Identify which cell holds the provided text, then report its [X, Y] central coordinate. 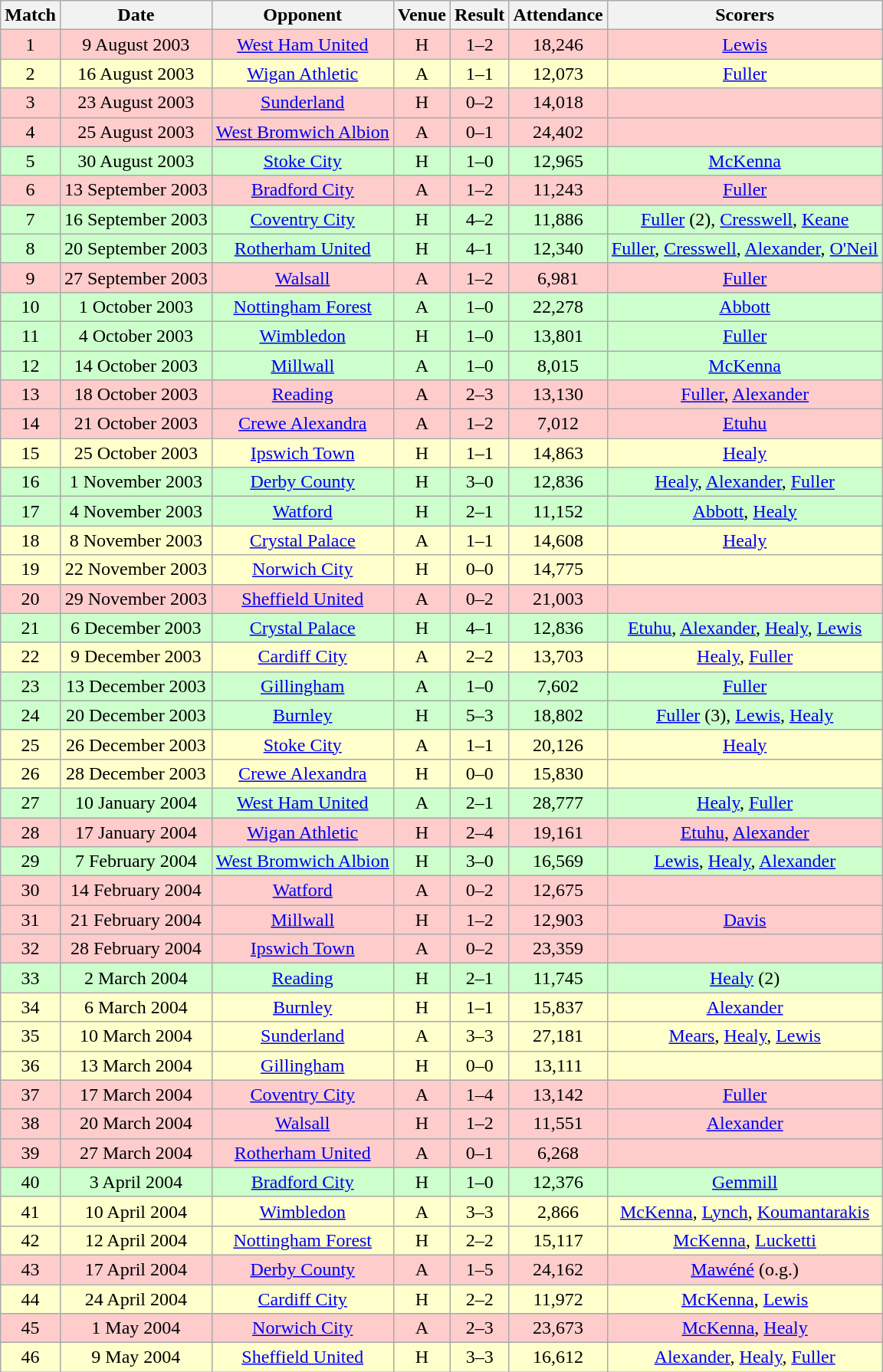
23,673 [558, 1328]
12 April 2004 [136, 1240]
Davis [745, 920]
Abbott [745, 307]
17 April 2004 [136, 1269]
15,117 [558, 1240]
4 [31, 132]
36 [31, 1065]
40 [31, 1182]
12,675 [558, 891]
13,111 [558, 1065]
28,777 [558, 803]
18,246 [558, 44]
1 May 2004 [136, 1328]
McKenna, Lucketti [745, 1240]
20 December 2003 [136, 715]
1–4 [479, 1095]
13 September 2003 [136, 190]
21 October 2003 [136, 424]
28 December 2003 [136, 773]
22,278 [558, 307]
Result [479, 15]
20,126 [558, 744]
12,903 [558, 920]
30 [31, 891]
7,012 [558, 424]
26 [31, 773]
4 October 2003 [136, 336]
13,142 [558, 1095]
Gemmill [745, 1182]
3 April 2004 [136, 1182]
35 [31, 1036]
18 October 2003 [136, 395]
12,073 [558, 74]
Alexander, Healy, Fuller [745, 1357]
22 [31, 657]
12,376 [558, 1182]
Etuhu, Alexander, Healy, Lewis [745, 628]
Mawéné (o.g.) [745, 1269]
41 [31, 1211]
13 [31, 395]
9 [31, 277]
17 [31, 511]
Lewis, Healy, Alexander [745, 862]
Scorers [745, 15]
45 [31, 1328]
23 [31, 686]
2–4 [479, 832]
Fuller, Cresswell, Alexander, O'Neil [745, 248]
14,775 [558, 569]
20 September 2003 [136, 248]
12,965 [558, 161]
43 [31, 1269]
Healy (2) [745, 978]
24,162 [558, 1269]
Match [31, 15]
25 August 2003 [136, 132]
13 March 2004 [136, 1065]
Opponent [302, 15]
32 [31, 949]
12,340 [558, 248]
6,981 [558, 277]
1–5 [479, 1269]
Etuhu, Alexander [745, 832]
14,608 [558, 540]
18,802 [558, 715]
10 April 2004 [136, 1211]
Fuller, Alexander [745, 395]
3 [31, 103]
2,866 [558, 1211]
33 [31, 978]
26 December 2003 [136, 744]
Fuller (3), Lewis, Healy [745, 715]
42 [31, 1240]
24 [31, 715]
15,837 [558, 1007]
4–2 [479, 219]
19,161 [558, 832]
15,830 [558, 773]
6 March 2004 [136, 1007]
8 [31, 248]
24,402 [558, 132]
11,243 [558, 190]
McKenna, Healy [745, 1328]
46 [31, 1357]
14 October 2003 [136, 366]
Venue [422, 15]
22 November 2003 [136, 569]
25 October 2003 [136, 453]
44 [31, 1299]
8,015 [558, 366]
16 [31, 482]
28 [31, 832]
27 March 2004 [136, 1153]
10 January 2004 [136, 803]
2 [31, 74]
16,612 [558, 1357]
17 March 2004 [136, 1095]
4 November 2003 [136, 511]
6 [31, 190]
27 September 2003 [136, 277]
11,152 [558, 511]
23,359 [558, 949]
16 August 2003 [136, 74]
10 [31, 307]
14 [31, 424]
1 [31, 44]
8 November 2003 [136, 540]
11,886 [558, 219]
9 December 2003 [136, 657]
6,268 [558, 1153]
21 February 2004 [136, 920]
1 November 2003 [136, 482]
7 [31, 219]
10 March 2004 [136, 1036]
20 [31, 599]
Healy, Alexander, Fuller [745, 482]
29 [31, 862]
5 [31, 161]
16,569 [558, 862]
34 [31, 1007]
29 November 2003 [136, 599]
14 February 2004 [136, 891]
Mears, Healy, Lewis [745, 1036]
13,130 [558, 395]
39 [31, 1153]
27 [31, 803]
Lewis [745, 44]
21,003 [558, 599]
Abbott, Healy [745, 511]
12 [31, 366]
20 March 2004 [136, 1124]
5–3 [479, 715]
38 [31, 1124]
2 March 2004 [136, 978]
15 [31, 453]
13,801 [558, 336]
21 [31, 628]
1 October 2003 [136, 307]
6 December 2003 [136, 628]
14,863 [558, 453]
30 August 2003 [136, 161]
Etuhu [745, 424]
37 [31, 1095]
31 [31, 920]
9 May 2004 [136, 1357]
11 [31, 336]
13 December 2003 [136, 686]
24 April 2004 [136, 1299]
13,703 [558, 657]
14,018 [558, 103]
11,745 [558, 978]
McKenna, Lynch, Koumantarakis [745, 1211]
25 [31, 744]
16 September 2003 [136, 219]
28 February 2004 [136, 949]
19 [31, 569]
7,602 [558, 686]
McKenna, Lewis [745, 1299]
7 February 2004 [136, 862]
9 August 2003 [136, 44]
11,972 [558, 1299]
11,551 [558, 1124]
Attendance [558, 15]
18 [31, 540]
27,181 [558, 1036]
Date [136, 15]
Fuller (2), Cresswell, Keane [745, 219]
17 January 2004 [136, 832]
23 August 2003 [136, 103]
